Return [X, Y] of the center of cell containing provided text 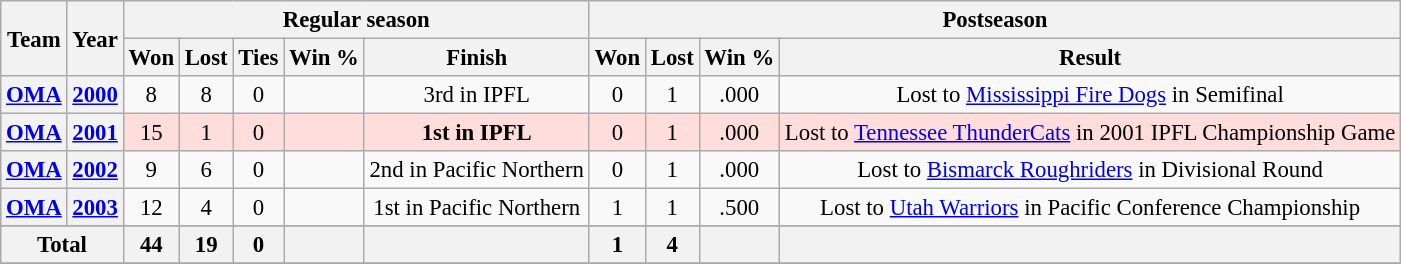
Postseason [994, 20]
.500 [739, 208]
Result [1090, 58]
2001 [95, 133]
1st in IPFL [476, 133]
Regular season [356, 20]
Lost to Bismarck Roughriders in Divisional Round [1090, 170]
Lost to Utah Warriors in Pacific Conference Championship [1090, 208]
12 [151, 208]
2003 [95, 208]
Finish [476, 58]
Lost to Mississippi Fire Dogs in Semifinal [1090, 95]
2000 [95, 95]
6 [206, 170]
19 [206, 245]
2nd in Pacific Northern [476, 170]
Ties [258, 58]
Lost to Tennessee ThunderCats in 2001 IPFL Championship Game [1090, 133]
3rd in IPFL [476, 95]
Total [62, 245]
1st in Pacific Northern [476, 208]
9 [151, 170]
Team [34, 38]
Year [95, 38]
2002 [95, 170]
44 [151, 245]
15 [151, 133]
